Provide the (X, Y) coordinate of the cell's center where the given text is located.  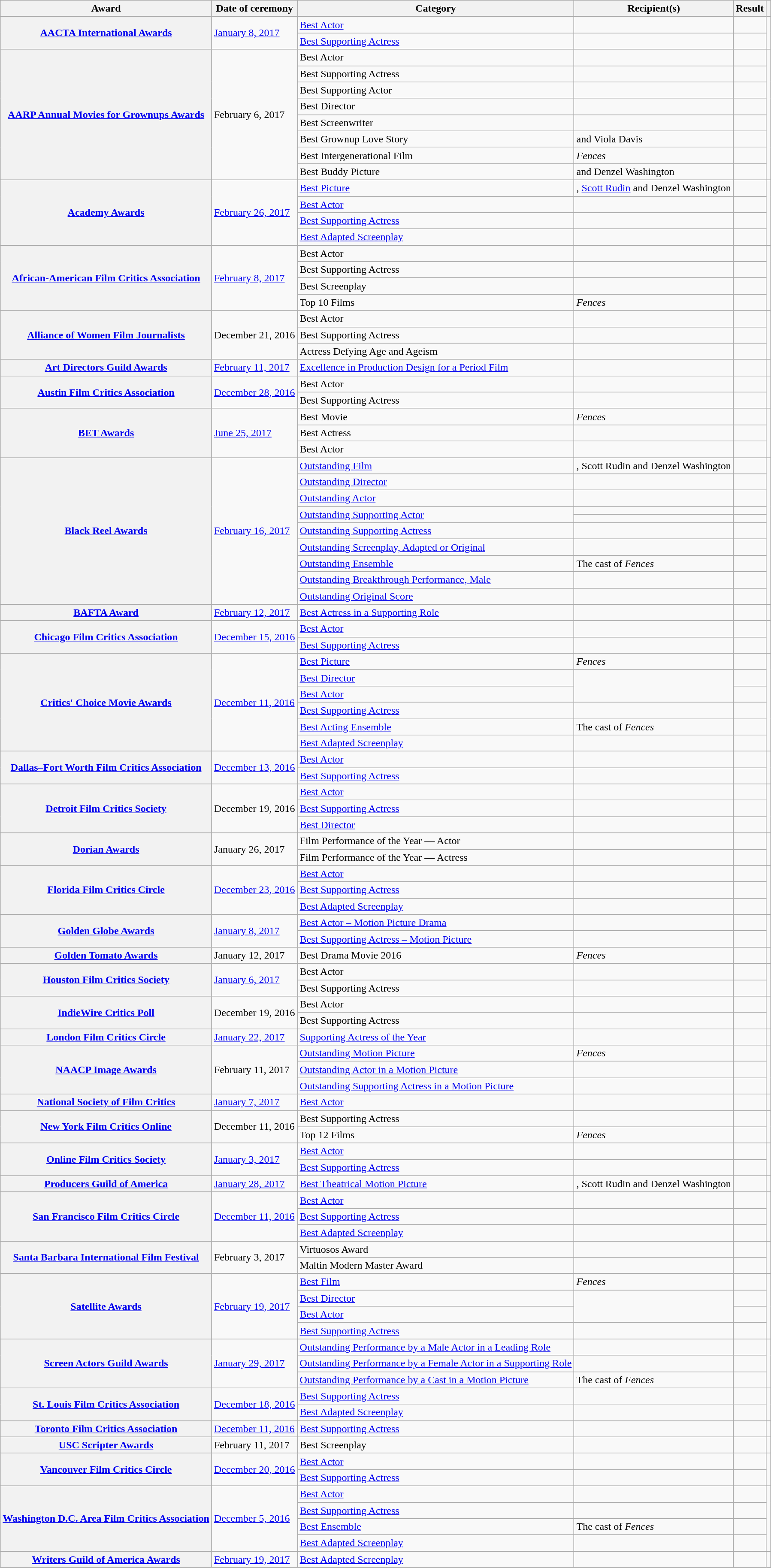
Toronto Film Critics Association (106, 1429)
Outstanding Performance by a Female Actor in a Supporting Role (436, 1363)
February 12, 2017 (254, 612)
BAFTA Award (106, 612)
Houston Film Critics Society (106, 980)
Top 10 Films (436, 302)
Washington D.C. Area Film Critics Association (106, 1518)
Best Supporting Actor (436, 90)
January 22, 2017 (254, 1037)
Outstanding Actor in a Motion Picture (436, 1070)
Satellite Awards (106, 1306)
Best Actor – Motion Picture Drama (436, 923)
Best Screenwriter (436, 123)
Outstanding Motion Picture (436, 1053)
Critics' Choice Movie Awards (106, 702)
Outstanding Supporting Actor (436, 515)
December 23, 2016 (254, 890)
Outstanding Performance by a Male Actor in a Leading Role (436, 1347)
Chicago Film Critics Association (106, 637)
February 26, 2017 (254, 212)
February 6, 2017 (254, 115)
Outstanding Performance by a Cast in a Motion Picture (436, 1380)
December 28, 2016 (254, 392)
February 8, 2017 (254, 278)
St. Louis Film Critics Association (106, 1404)
Writers Guild of America Awards (106, 1559)
Dallas–Fort Worth Film Critics Association (106, 768)
Vancouver Film Critics Circle (106, 1469)
Virtuosos Award (436, 1249)
Online Film Critics Society (106, 1159)
February 16, 2017 (254, 531)
AARP Annual Movies for Grownups Awards (106, 115)
December 20, 2016 (254, 1469)
December 5, 2016 (254, 1518)
Outstanding Screenplay, Adapted or Original (436, 547)
January 6, 2017 (254, 980)
Producers Guild of America (106, 1184)
AACTA International Awards (106, 33)
Santa Barbara International Film Festival (106, 1257)
January 26, 2017 (254, 849)
Best Theatrical Motion Picture (436, 1184)
Date of ceremony (254, 9)
Best Intergenerational Film (436, 155)
Outstanding Supporting Actress in a Motion Picture (436, 1086)
Outstanding Breakthrough Performance, Male (436, 580)
San Francisco Film Critics Circle (106, 1216)
Best Drama Movie 2016 (436, 955)
Best Ensemble (436, 1527)
USC Scripter Awards (106, 1445)
Best Actress (436, 433)
Category (436, 9)
Dorian Awards (106, 849)
and Viola Davis (654, 139)
December 21, 2016 (254, 335)
December 13, 2016 (254, 768)
Alliance of Women Film Journalists (106, 335)
February 3, 2017 (254, 1257)
Best Buddy Picture (436, 172)
Top 12 Films (436, 1135)
Outstanding Actor (436, 498)
January 3, 2017 (254, 1159)
June 25, 2017 (254, 433)
Outstanding Ensemble (436, 564)
BET Awards (106, 433)
December 18, 2016 (254, 1404)
Award (106, 9)
Excellence in Production Design for a Period Film (436, 368)
and Denzel Washington (654, 172)
Detroit Film Critics Society (106, 808)
Golden Tomato Awards (106, 955)
Art Directors Guild Awards (106, 368)
Supporting Actress of the Year (436, 1037)
IndieWire Critics Poll (106, 1013)
Screen Actors Guild Awards (106, 1363)
New York Film Critics Online (106, 1127)
Black Reel Awards (106, 531)
Outstanding Film (436, 465)
Austin Film Critics Association (106, 392)
January 12, 2017 (254, 955)
Outstanding Supporting Actress (436, 531)
Best Film (436, 1282)
NAACP Image Awards (106, 1070)
Maltin Modern Master Award (436, 1266)
Actress Defying Age and Ageism (436, 351)
December 15, 2016 (254, 637)
January 29, 2017 (254, 1363)
Academy Awards (106, 212)
Film Performance of the Year — Actress (436, 857)
January 7, 2017 (254, 1102)
Film Performance of the Year — Actor (436, 841)
Recipient(s) (654, 9)
African-American Film Critics Association (106, 278)
London Film Critics Circle (106, 1037)
Best Grownup Love Story (436, 139)
Best Acting Ensemble (436, 727)
Best Supporting Actress – Motion Picture (436, 939)
Best Movie (436, 416)
January 28, 2017 (254, 1184)
Florida Film Critics Circle (106, 890)
Result (750, 9)
National Society of Film Critics (106, 1102)
Best Actress in a Supporting Role (436, 612)
Golden Globe Awards (106, 931)
Outstanding Original Score (436, 596)
Outstanding Director (436, 482)
